Return [x, y] of the center of cell containing provided text 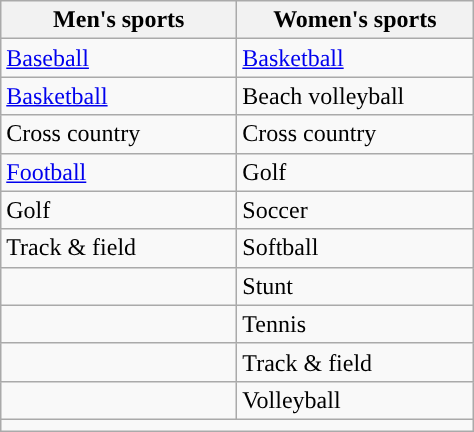
Baseball [119, 58]
Women's sports [355, 20]
Tennis [355, 324]
Beach volleyball [355, 96]
Men's sports [119, 20]
Football [119, 172]
Stunt [355, 286]
Softball [355, 248]
Volleyball [355, 400]
Soccer [355, 210]
